Scan for the cell matching the given text and deliver its [X, Y] coordinate at center. 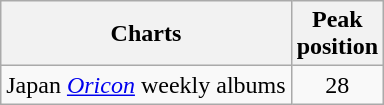
28 [337, 85]
Charts [146, 34]
Peakposition [337, 34]
Japan Oricon weekly albums [146, 85]
